Output the (X, Y) coordinate of the center of the cell containing the given text.  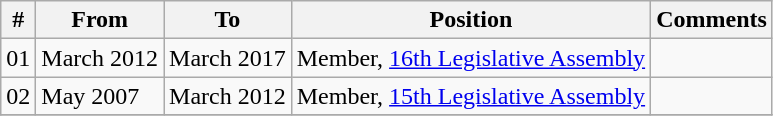
Member, 15th Legislative Assembly (470, 96)
02 (18, 96)
May 2007 (100, 96)
Position (470, 20)
# (18, 20)
01 (18, 58)
March 2017 (228, 58)
Member, 16th Legislative Assembly (470, 58)
From (100, 20)
To (228, 20)
Comments (712, 20)
